Capture the cell that displays the provided text and extract its (x, y) central coordinate. 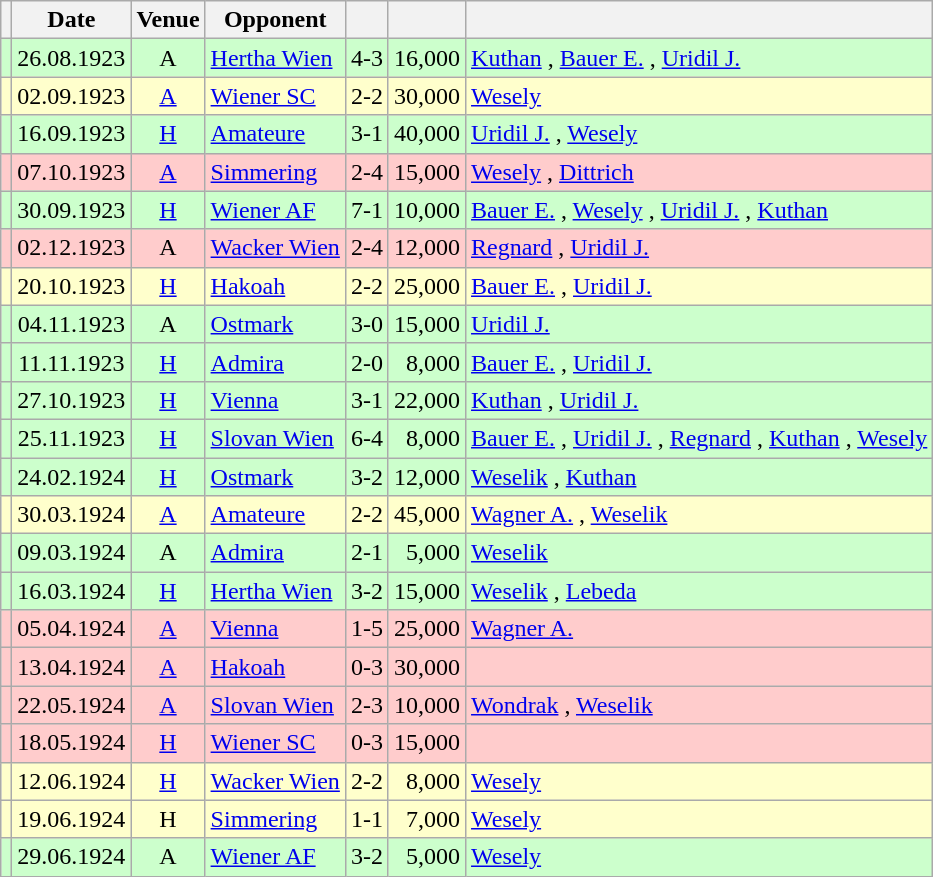
29.06.1924 (72, 857)
Kuthan , Bauer E. , Uridil J. (700, 58)
Uridil J. , Wesely (700, 134)
7,000 (426, 819)
12.06.1924 (72, 781)
Bauer E. , Uridil J. , Regnard , Kuthan , Wesely (700, 438)
Wondrak , Weselik (700, 705)
27.10.1923 (72, 400)
26.08.1923 (72, 58)
40,000 (426, 134)
25.11.1923 (72, 438)
Wagner A. (700, 629)
Wesely , Dittrich (700, 172)
09.03.1924 (72, 553)
04.11.1923 (72, 324)
Weselik , Lebeda (700, 591)
Bauer E. , Wesely , Uridil J. , Kuthan (700, 210)
05.04.1924 (72, 629)
07.10.1923 (72, 172)
Date (72, 20)
Venue (168, 20)
Weselik (700, 553)
11.11.1923 (72, 362)
18.05.1924 (72, 743)
2-0 (366, 362)
2-1 (366, 553)
30.03.1924 (72, 515)
3-0 (366, 324)
1-1 (366, 819)
4-3 (366, 58)
16,000 (426, 58)
1-5 (366, 629)
16.09.1923 (72, 134)
02.12.1923 (72, 248)
22,000 (426, 400)
22.05.1924 (72, 705)
2-3 (366, 705)
Uridil J. (700, 324)
24.02.1924 (72, 477)
13.04.1924 (72, 667)
Weselik , Kuthan (700, 477)
6-4 (366, 438)
Regnard , Uridil J. (700, 248)
Wagner A. , Weselik (700, 515)
45,000 (426, 515)
7-1 (366, 210)
Kuthan , Uridil J. (700, 400)
19.06.1924 (72, 819)
02.09.1923 (72, 96)
Opponent (275, 20)
30.09.1923 (72, 210)
20.10.1923 (72, 286)
16.03.1924 (72, 591)
